Determine the [x, y] coordinate at the center of the cell enclosing the given text.  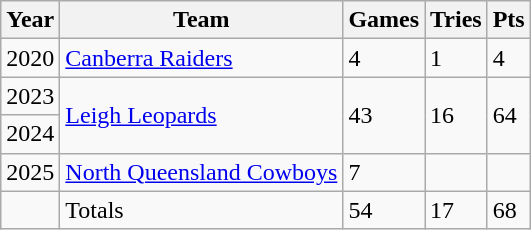
Totals [202, 210]
2025 [30, 172]
Pts [508, 20]
2024 [30, 134]
Leigh Leopards [202, 115]
43 [384, 115]
Team [202, 20]
Canberra Raiders [202, 58]
2023 [30, 96]
7 [384, 172]
North Queensland Cowboys [202, 172]
Games [384, 20]
Year [30, 20]
2020 [30, 58]
1 [456, 58]
68 [508, 210]
16 [456, 115]
54 [384, 210]
Tries [456, 20]
64 [508, 115]
17 [456, 210]
